Find where the given text appears and provide that cell's center as (X, Y) coordinate. 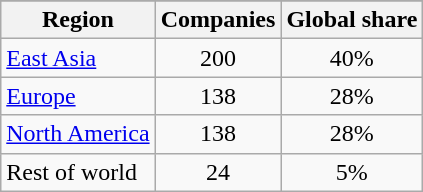
Europe (78, 96)
40% (352, 58)
East Asia (78, 58)
5% (352, 172)
24 (218, 172)
200 (218, 58)
Companies (218, 20)
North America (78, 134)
Rest of world (78, 172)
Global share (352, 20)
Region (78, 20)
